Determine the [x, y] coordinate at the center of the cell enclosing the given text.  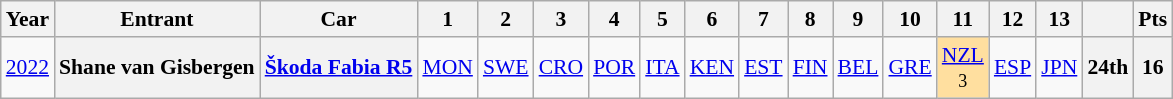
Car [339, 19]
FIN [810, 68]
Pts [1152, 19]
MON [448, 68]
1 [448, 19]
ESP [1012, 68]
Shane van Gisbergen [157, 68]
KEN [712, 68]
6 [712, 19]
ITA [662, 68]
Year [28, 19]
24th [1108, 68]
16 [1152, 68]
GRE [910, 68]
Entrant [157, 19]
SWE [506, 68]
12 [1012, 19]
POR [614, 68]
11 [963, 19]
9 [858, 19]
13 [1059, 19]
4 [614, 19]
8 [810, 19]
7 [764, 19]
BEL [858, 68]
2 [506, 19]
Škoda Fabia R5 [339, 68]
CRO [562, 68]
2022 [28, 68]
5 [662, 19]
EST [764, 68]
JPN [1059, 68]
3 [562, 19]
10 [910, 19]
NZL3 [963, 68]
